Find where the given text appears and provide that cell's center as [X, Y] coordinate. 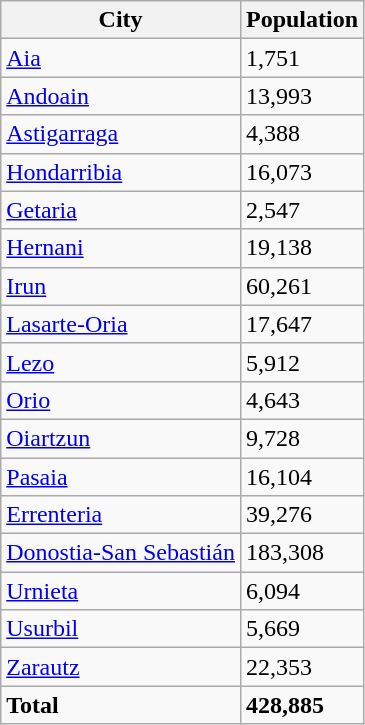
City [121, 20]
9,728 [302, 438]
Urnieta [121, 591]
39,276 [302, 515]
5,912 [302, 362]
Zarautz [121, 667]
Hondarribia [121, 172]
Andoain [121, 96]
Aia [121, 58]
Population [302, 20]
Oiartzun [121, 438]
4,643 [302, 400]
Lezo [121, 362]
Lasarte-Oria [121, 324]
Hernani [121, 248]
Getaria [121, 210]
16,104 [302, 477]
Errenteria [121, 515]
2,547 [302, 210]
1,751 [302, 58]
6,094 [302, 591]
13,993 [302, 96]
17,647 [302, 324]
Irun [121, 286]
Total [121, 705]
428,885 [302, 705]
183,308 [302, 553]
5,669 [302, 629]
Donostia-San Sebastián [121, 553]
19,138 [302, 248]
22,353 [302, 667]
Orio [121, 400]
16,073 [302, 172]
4,388 [302, 134]
Usurbil [121, 629]
Pasaia [121, 477]
60,261 [302, 286]
Astigarraga [121, 134]
